Provide the (x, y) coordinate of the cell's center where the given text is located.  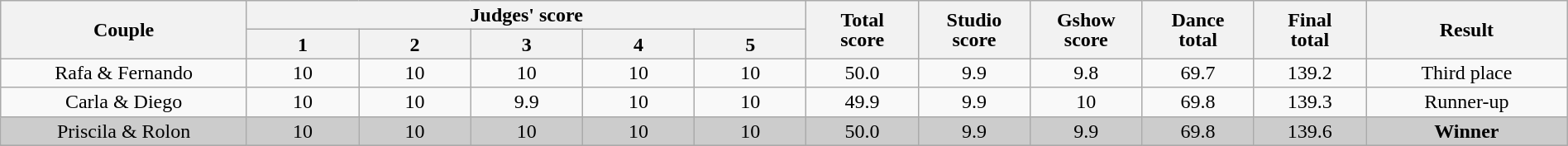
Winner (1467, 130)
139.6 (1310, 130)
Couple (124, 30)
Judges' score (526, 15)
5 (751, 45)
49.9 (862, 102)
Totalscore (862, 30)
69.7 (1198, 73)
139.2 (1310, 73)
4 (638, 45)
Priscila & Rolon (124, 130)
1 (303, 45)
Result (1467, 30)
Carla & Diego (124, 102)
Third place (1467, 73)
139.3 (1310, 102)
Runner-up (1467, 102)
Rafa & Fernando (124, 73)
Gshowscore (1087, 30)
3 (526, 45)
Finaltotal (1310, 30)
Dancetotal (1198, 30)
2 (415, 45)
Studioscore (974, 30)
9.8 (1087, 73)
